For the text-containing cell, return its midpoint in (X, Y) coordinate format. 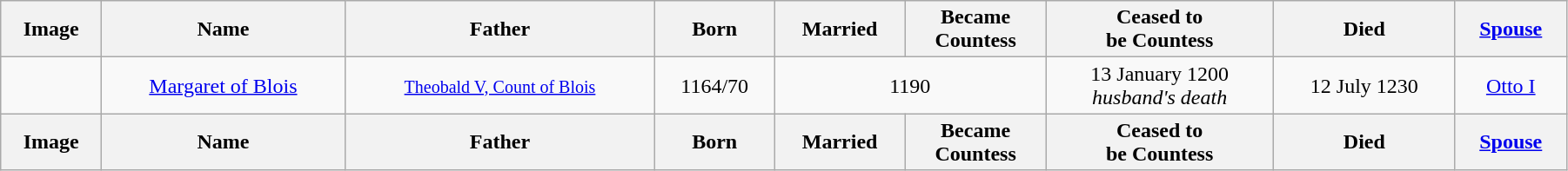
1164/70 (715, 85)
Otto I (1511, 85)
Margaret of Blois (224, 85)
Theobald V, Count of Blois (499, 85)
1190 (910, 85)
12 July 1230 (1364, 85)
13 January 1200husband's death (1160, 85)
